Scan for the cell matching the given text and deliver its (X, Y) coordinate at center. 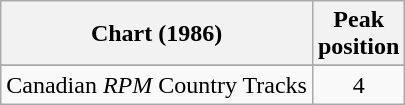
Peakposition (358, 34)
Canadian RPM Country Tracks (157, 85)
Chart (1986) (157, 34)
4 (358, 85)
